Identify which cell holds the provided text, then report its [x, y] central coordinate. 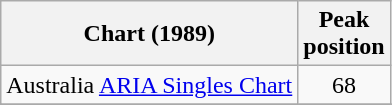
Peakposition [344, 34]
Chart (1989) [150, 34]
Australia ARIA Singles Chart [150, 85]
68 [344, 85]
